Find where the given text appears and provide that cell's center as (X, Y) coordinate. 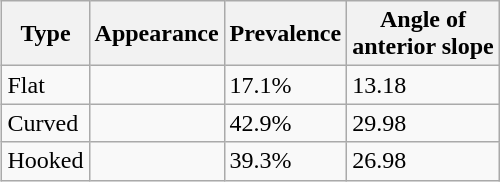
29.98 (424, 123)
39.3% (286, 161)
13.18 (424, 85)
Appearance (156, 34)
Type (46, 34)
Flat (46, 85)
Angle ofanterior slope (424, 34)
17.1% (286, 85)
Hooked (46, 161)
42.9% (286, 123)
26.98 (424, 161)
Prevalence (286, 34)
Curved (46, 123)
